Pinpoint the cell where the given text exists, returning its (x, y) midpoint coordinate. 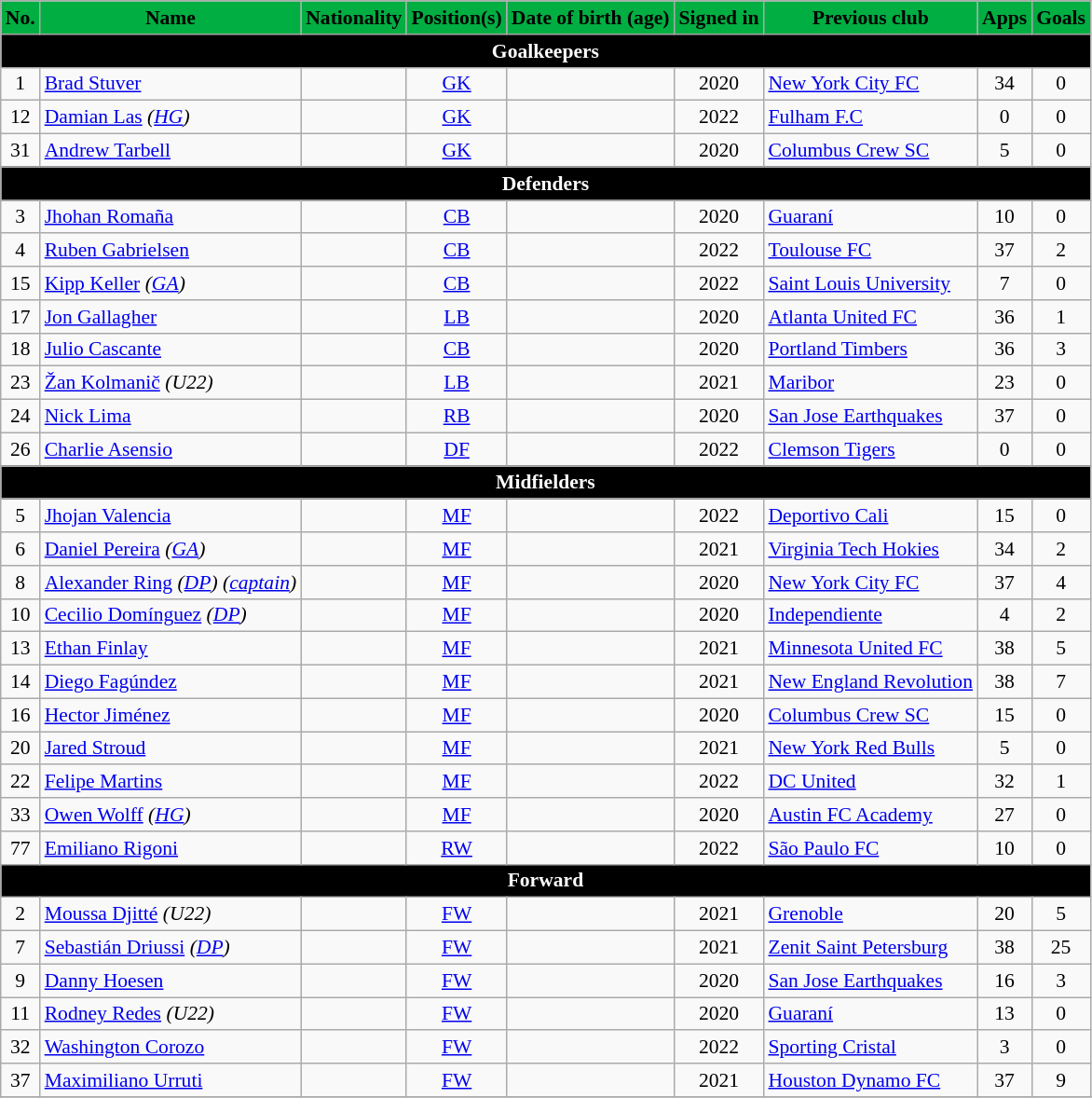
Ethan Finlay (171, 649)
Minnesota United FC (870, 649)
Diego Fagúndez (171, 682)
Washington Corozo (171, 1048)
Independiente (870, 615)
Forward (546, 881)
Clemson Tigers (870, 449)
Goalkeepers (546, 51)
RB (457, 417)
Sporting Cristal (870, 1048)
Signed in (719, 18)
Felipe Martins (171, 782)
25 (1060, 948)
Daniel Pereira (GA) (171, 549)
Nick Lima (171, 417)
24 (20, 417)
No. (20, 18)
27 (1004, 815)
Jared Stroud (171, 748)
12 (20, 117)
Andrew Tarbell (171, 151)
Maximiliano Urruti (171, 1080)
Emiliano Rigoni (171, 848)
New York Red Bulls (870, 748)
Jhojan Valencia (171, 516)
Jon Gallagher (171, 317)
Position(s) (457, 18)
31 (20, 151)
Austin FC Academy (870, 815)
Midfielders (546, 483)
Žan Kolmanič (U22) (171, 383)
Fulham F.C (870, 117)
Portland Timbers (870, 350)
11 (20, 1014)
Virginia Tech Hokies (870, 549)
Brad Stuver (171, 84)
Grenoble (870, 914)
14 (20, 682)
Owen Wolff (HG) (171, 815)
São Paulo FC (870, 848)
Previous club (870, 18)
Maribor (870, 383)
Houston Dynamo FC (870, 1080)
26 (20, 449)
DC United (870, 782)
Damian Las (HG) (171, 117)
Saint Louis University (870, 283)
Goals (1060, 18)
Date of birth (age) (591, 18)
Defenders (546, 184)
Charlie Asensio (171, 449)
Jhohan Romaña (171, 217)
RW (457, 848)
Sebastián Driussi (DP) (171, 948)
Alexander Ring (DP) (captain) (171, 583)
New England Revolution (870, 682)
Julio Cascante (171, 350)
Moussa Djitté (U22) (171, 914)
8 (20, 583)
17 (20, 317)
Atlanta United FC (870, 317)
Name (171, 18)
Hector Jiménez (171, 715)
Deportivo Cali (870, 516)
DF (457, 449)
Danny Hoesen (171, 981)
Apps (1004, 18)
Nationality (354, 18)
18 (20, 350)
Kipp Keller (GA) (171, 283)
77 (20, 848)
Ruben Gabrielsen (171, 251)
22 (20, 782)
6 (20, 549)
33 (20, 815)
Toulouse FC (870, 251)
Rodney Redes (U22) (171, 1014)
Cecilio Domínguez (DP) (171, 615)
Zenit Saint Petersburg (870, 948)
